Capture the cell that displays the provided text and extract its (x, y) central coordinate. 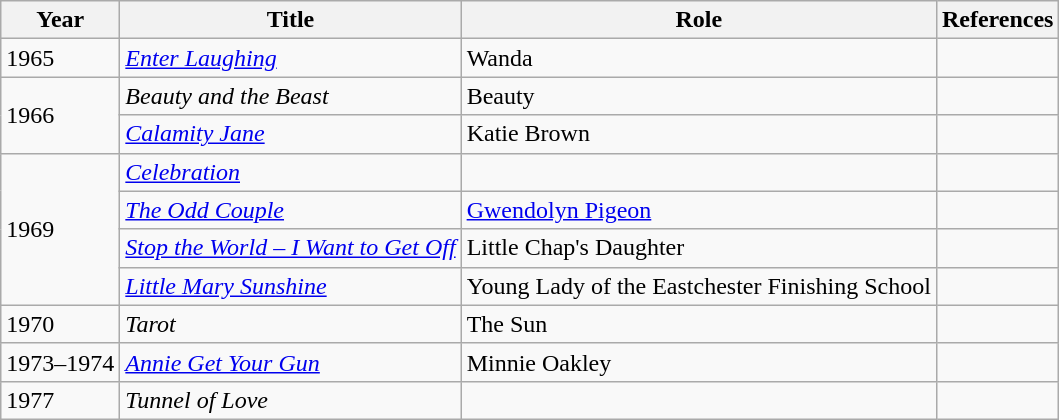
Role (698, 20)
Calamity Jane (290, 134)
Tarot (290, 324)
Annie Get Your Gun (290, 362)
Enter Laughing (290, 58)
1969 (60, 229)
Wanda (698, 58)
Young Lady of the Eastchester Finishing School (698, 286)
1973–1974 (60, 362)
Year (60, 20)
Katie Brown (698, 134)
Beauty and the Beast (290, 96)
Title (290, 20)
The Sun (698, 324)
1965 (60, 58)
The Odd Couple (290, 210)
Celebration (290, 172)
References (998, 20)
1977 (60, 400)
Tunnel of Love (290, 400)
Little Chap's Daughter (698, 248)
Minnie Oakley (698, 362)
1970 (60, 324)
Beauty (698, 96)
Stop the World – I Want to Get Off (290, 248)
Gwendolyn Pigeon (698, 210)
1966 (60, 115)
Little Mary Sunshine (290, 286)
